Return [X, Y] of the center of cell containing provided text 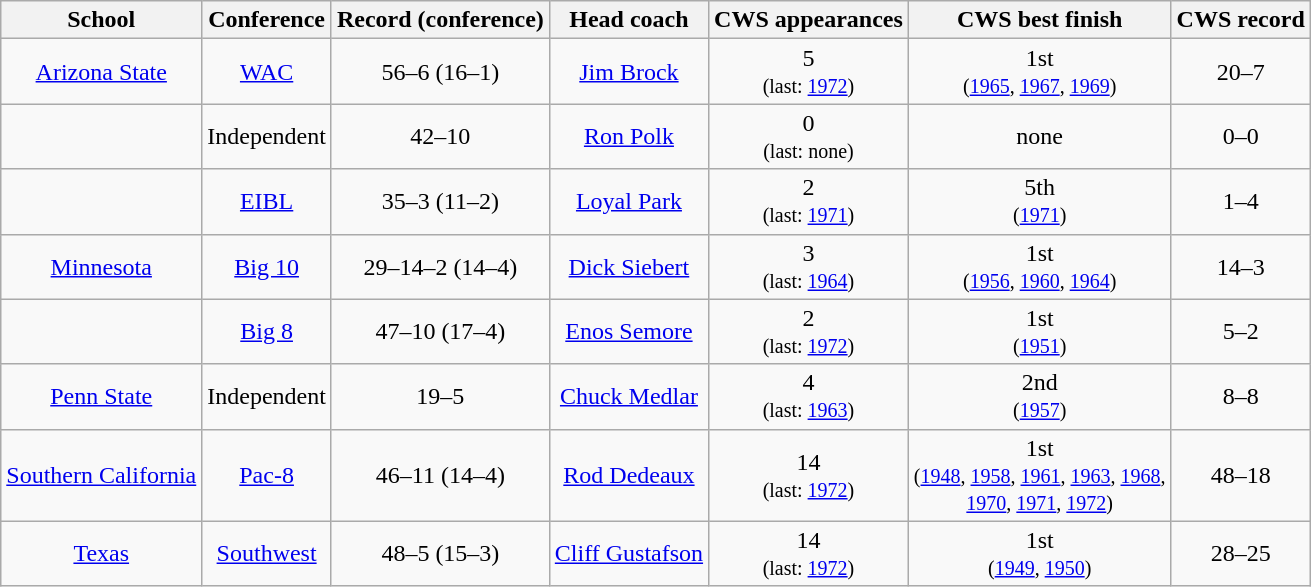
WAC [267, 72]
1st(1948, 1958, 1961, 1963, 1968, 1970, 1971, 1972) [1040, 475]
2(last: 1971) [809, 202]
CWS record [1240, 20]
School [102, 20]
47–10 (17–4) [440, 332]
Big 8 [267, 332]
Ron Polk [628, 136]
5(last: 1972) [809, 72]
4(last: 1963) [809, 396]
5–2 [1240, 332]
EIBL [267, 202]
48–5 (15–3) [440, 554]
0(last: none) [809, 136]
1st(1965, 1967, 1969) [1040, 72]
Conference [267, 20]
1–4 [1240, 202]
3(last: 1964) [809, 266]
1st(1956, 1960, 1964) [1040, 266]
1st(1949, 1950) [1040, 554]
35–3 (11–2) [440, 202]
2nd(1957) [1040, 396]
Minnesota [102, 266]
14–3 [1240, 266]
Arizona State [102, 72]
CWS appearances [809, 20]
Penn State [102, 396]
Dick Siebert [628, 266]
46–11 (14–4) [440, 475]
Southwest [267, 554]
Big 10 [267, 266]
Southern California [102, 475]
48–18 [1240, 475]
Texas [102, 554]
19–5 [440, 396]
Rod Dedeaux [628, 475]
56–6 (16–1) [440, 72]
28–25 [1240, 554]
29–14–2 (14–4) [440, 266]
1st(1951) [1040, 332]
20–7 [1240, 72]
Chuck Medlar [628, 396]
8–8 [1240, 396]
Head coach [628, 20]
Jim Brock [628, 72]
5th(1971) [1040, 202]
Loyal Park [628, 202]
42–10 [440, 136]
Record (conference) [440, 20]
CWS best finish [1040, 20]
none [1040, 136]
Pac-8 [267, 475]
0–0 [1240, 136]
Enos Semore [628, 332]
2(last: 1972) [809, 332]
Cliff Gustafson [628, 554]
